Provide the (X, Y) coordinate of the cell's center where the given text is located.  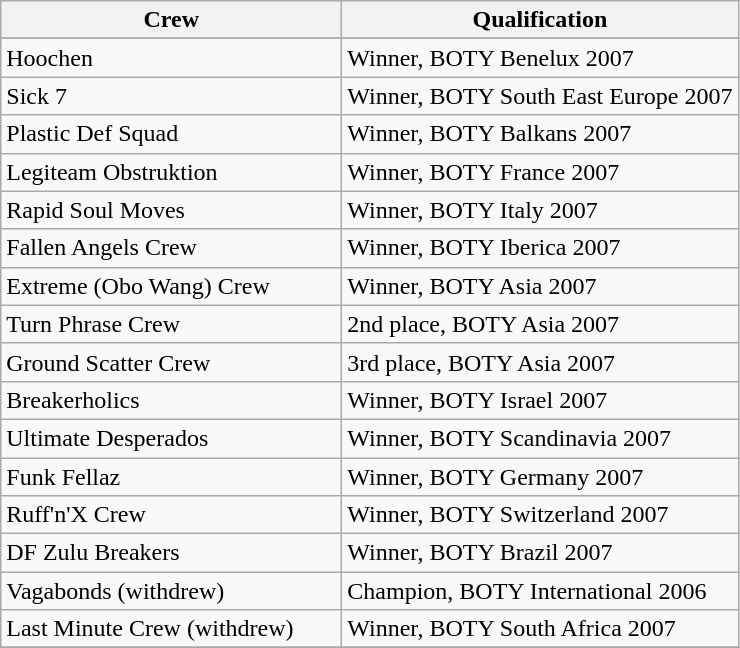
Winner, BOTY Switzerland 2007 (540, 515)
Ruff'n'X Crew (172, 515)
Sick 7 (172, 96)
Winner, BOTY Brazil 2007 (540, 553)
Winner, BOTY Asia 2007 (540, 286)
2nd place, BOTY Asia 2007 (540, 324)
Winner, BOTY Israel 2007 (540, 400)
Winner, BOTY South Africa 2007 (540, 629)
Breakerholics (172, 400)
Winner, BOTY Benelux 2007 (540, 58)
Qualification (540, 20)
Funk Fellaz (172, 477)
Hoochen (172, 58)
Winner, BOTY South East Europe 2007 (540, 96)
Winner, BOTY Scandinavia 2007 (540, 438)
DF Zulu Breakers (172, 553)
Turn Phrase Crew (172, 324)
Winner, BOTY Italy 2007 (540, 210)
Legiteam Obstruktion (172, 172)
Crew (172, 20)
Rapid Soul Moves (172, 210)
Winner, BOTY Germany 2007 (540, 477)
Winner, BOTY Iberica 2007 (540, 248)
Vagabonds (withdrew) (172, 591)
Champion, BOTY International 2006 (540, 591)
Plastic Def Squad (172, 134)
Ground Scatter Crew (172, 362)
Winner, BOTY France 2007 (540, 172)
3rd place, BOTY Asia 2007 (540, 362)
Extreme (Obo Wang) Crew (172, 286)
Winner, BOTY Balkans 2007 (540, 134)
Fallen Angels Crew (172, 248)
Last Minute Crew (withdrew) (172, 629)
Ultimate Desperados (172, 438)
